Output the (X, Y) coordinate of the center of the cell containing the given text.  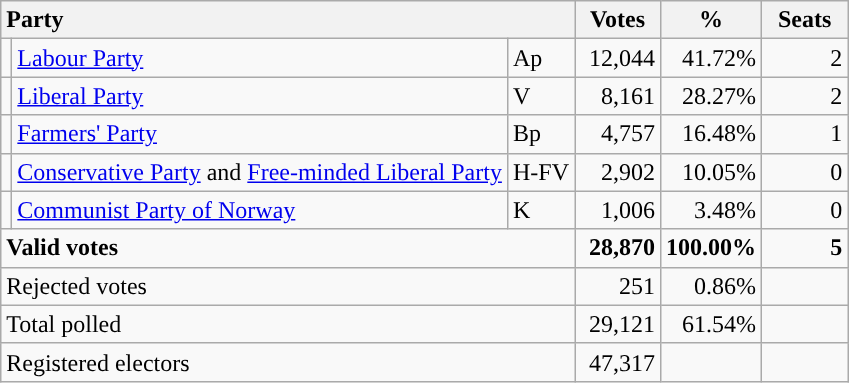
Registered electors (288, 362)
Total polled (288, 324)
0.86% (712, 286)
3.48% (712, 210)
28.27% (712, 96)
251 (617, 286)
47,317 (617, 362)
Ap (540, 58)
5 (805, 248)
Valid votes (288, 248)
Seats (805, 20)
Conservative Party and Free-minded Liberal Party (260, 172)
Rejected votes (288, 286)
28,870 (617, 248)
16.48% (712, 134)
8,161 (617, 96)
Votes (617, 20)
1,006 (617, 210)
Labour Party (260, 58)
41.72% (712, 58)
1 (805, 134)
H-FV (540, 172)
61.54% (712, 324)
29,121 (617, 324)
% (712, 20)
4,757 (617, 134)
Bp (540, 134)
Communist Party of Norway (260, 210)
K (540, 210)
Farmers' Party (260, 134)
10.05% (712, 172)
2,902 (617, 172)
Party (288, 20)
Liberal Party (260, 96)
100.00% (712, 248)
V (540, 96)
12,044 (617, 58)
